For the text-containing cell, return its midpoint in (X, Y) coordinate format. 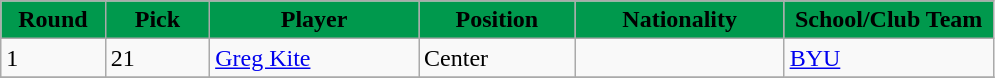
1 (53, 58)
Greg Kite (314, 58)
Pick (157, 20)
BYU (888, 58)
Center (498, 58)
Round (53, 20)
21 (157, 58)
Position (498, 20)
School/Club Team (888, 20)
Player (314, 20)
Nationality (680, 20)
